Pinpoint the cell where the given text exists, returning its (X, Y) midpoint coordinate. 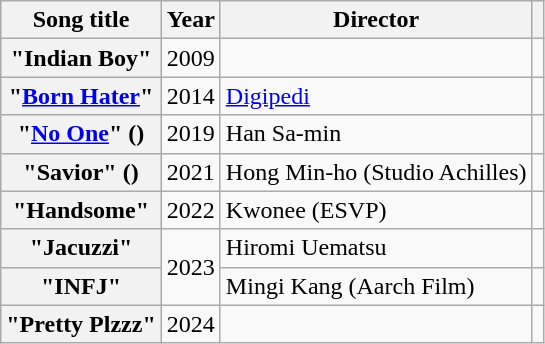
2019 (190, 134)
"Jacuzzi" (82, 248)
2009 (190, 58)
Kwonee (ESVP) (376, 210)
2024 (190, 324)
Hiromi Uematsu (376, 248)
Han Sa-min (376, 134)
"Savior" () (82, 172)
"No One" () (82, 134)
"Indian Boy" (82, 58)
2021 (190, 172)
"Born Hater" (82, 96)
2022 (190, 210)
"Handsome" (82, 210)
2014 (190, 96)
Song title (82, 20)
"INFJ" (82, 286)
Director (376, 20)
2023 (190, 267)
Hong Min-ho (Studio Achilles) (376, 172)
Year (190, 20)
Digipedi (376, 96)
Mingi Kang (Aarch Film) (376, 286)
"Pretty Plzzz" (82, 324)
